From the cell containing the given text, extract its center point as (x, y) coordinate. 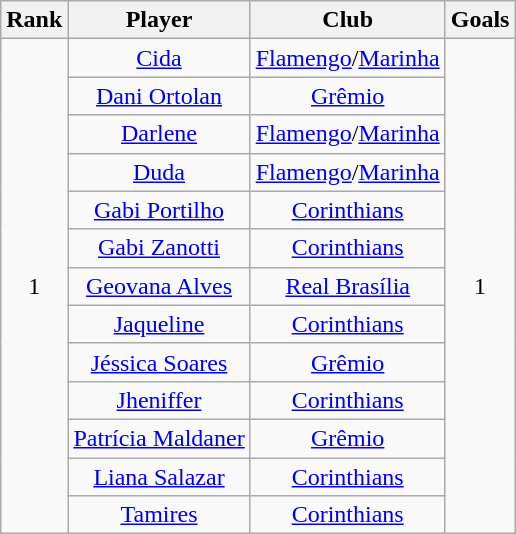
Darlene (159, 134)
Real Brasília (348, 286)
Gabi Zanotti (159, 248)
Duda (159, 172)
Gabi Portilho (159, 210)
Goals (480, 20)
Patrícia Maldaner (159, 438)
Liana Salazar (159, 477)
Rank (34, 20)
Geovana Alves (159, 286)
Jéssica Soares (159, 362)
Dani Ortolan (159, 96)
Tamires (159, 515)
Player (159, 20)
Club (348, 20)
Cida (159, 58)
Jheniffer (159, 400)
Jaqueline (159, 324)
